Pinpoint the cell where the given text exists, returning its (X, Y) midpoint coordinate. 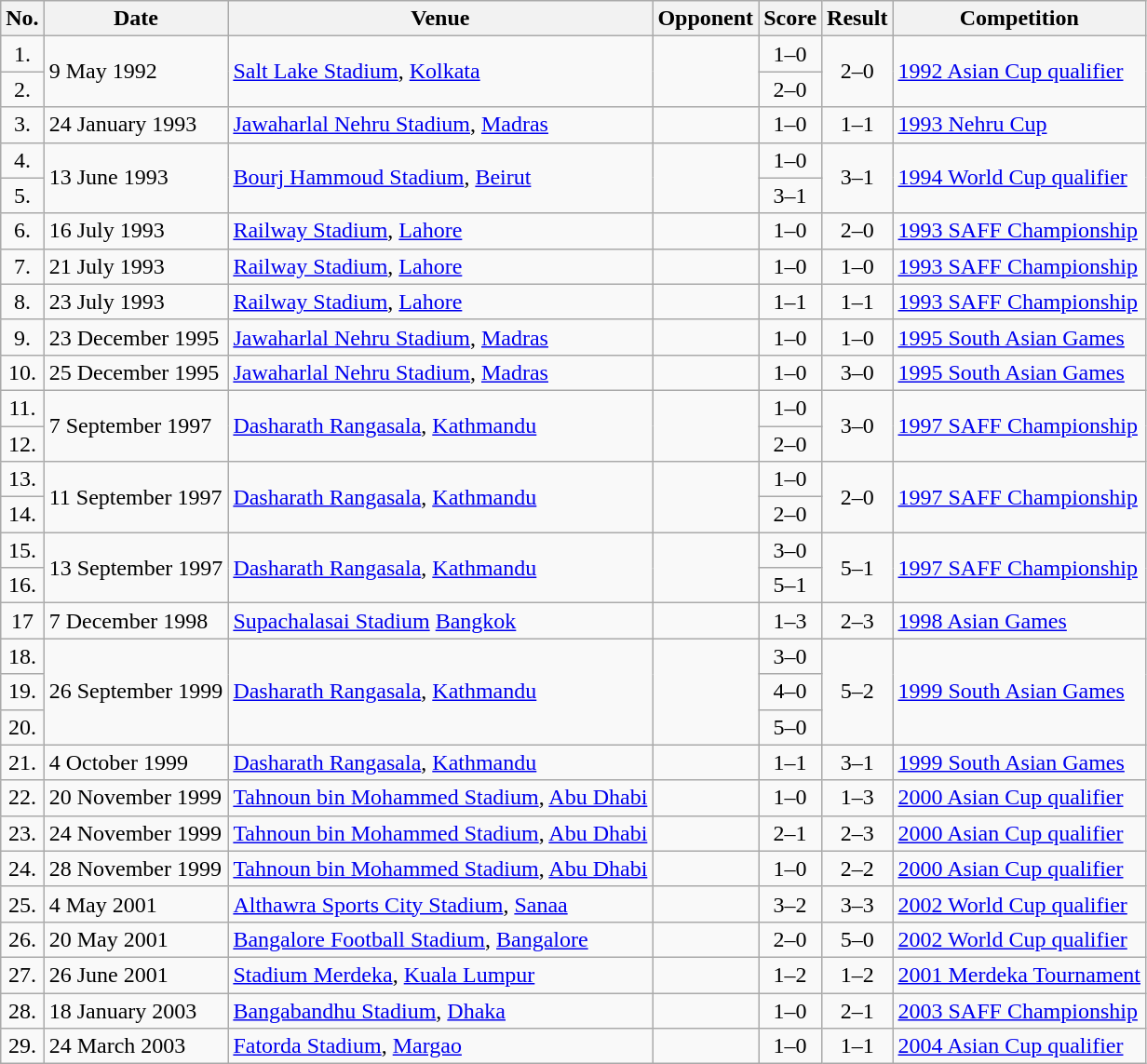
13 June 1993 (136, 178)
4 October 1999 (136, 762)
20 November 1999 (136, 798)
Date (136, 19)
1992 Asian Cup qualifier (1019, 72)
28 November 1999 (136, 869)
18. (22, 656)
Supachalasai Stadium Bangkok (440, 621)
Opponent (706, 19)
24. (22, 869)
Bangalore Football Stadium, Bangalore (440, 939)
2001 Merdeka Tournament (1019, 975)
16. (22, 586)
3–3 (857, 904)
6. (22, 231)
Venue (440, 19)
25 December 1995 (136, 372)
12. (22, 444)
24 March 2003 (136, 1046)
11 September 1997 (136, 497)
21 July 1993 (136, 266)
18 January 2003 (136, 1010)
11. (22, 408)
29. (22, 1046)
3. (22, 125)
4 May 2001 (136, 904)
1994 World Cup qualifier (1019, 178)
20. (22, 727)
Bourj Hammoud Stadium, Beirut (440, 178)
Competition (1019, 19)
26 June 2001 (136, 975)
4–0 (790, 692)
22. (22, 798)
1. (22, 54)
7 September 1997 (136, 425)
Stadium Merdeka, Kuala Lumpur (440, 975)
9. (22, 337)
1998 Asian Games (1019, 621)
23 December 1995 (136, 337)
5–2 (857, 692)
2. (22, 89)
No. (22, 19)
2–2 (857, 869)
Score (790, 19)
4. (22, 160)
2004 Asian Cup qualifier (1019, 1046)
3–2 (790, 904)
Althawra Sports City Stadium, Sanaa (440, 904)
26. (22, 939)
8. (22, 302)
25. (22, 904)
15. (22, 550)
24 November 1999 (136, 833)
21. (22, 762)
10. (22, 372)
9 May 1992 (136, 72)
17 (22, 621)
20 May 2001 (136, 939)
26 September 1999 (136, 692)
23 July 1993 (136, 302)
5. (22, 195)
13. (22, 479)
16 July 1993 (136, 231)
1993 Nehru Cup (1019, 125)
14. (22, 515)
13 September 1997 (136, 568)
24 January 1993 (136, 125)
Result (857, 19)
7. (22, 266)
23. (22, 833)
28. (22, 1010)
2003 SAFF Championship (1019, 1010)
19. (22, 692)
27. (22, 975)
Salt Lake Stadium, Kolkata (440, 72)
7 December 1998 (136, 621)
Bangabandhu Stadium, Dhaka (440, 1010)
Fatorda Stadium, Margao (440, 1046)
